Pinpoint the cell where the given text exists, returning its (x, y) midpoint coordinate. 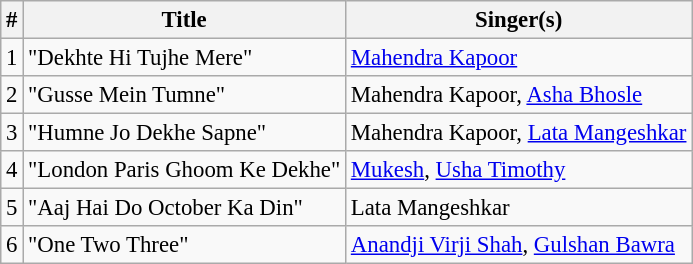
# (12, 20)
Singer(s) (519, 20)
5 (12, 208)
"Gusse Mein Tumne" (184, 95)
4 (12, 170)
Title (184, 20)
Anandji Virji Shah, Gulshan Bawra (519, 245)
"Aaj Hai Do October Ka Din" (184, 208)
Mahendra Kapoor, Lata Mangeshkar (519, 133)
2 (12, 95)
3 (12, 133)
6 (12, 245)
"London Paris Ghoom Ke Dekhe" (184, 170)
"One Two Three" (184, 245)
1 (12, 58)
Mahendra Kapoor (519, 58)
"Humne Jo Dekhe Sapne" (184, 133)
Mukesh, Usha Timothy (519, 170)
Lata Mangeshkar (519, 208)
"Dekhte Hi Tujhe Mere" (184, 58)
Mahendra Kapoor, Asha Bhosle (519, 95)
